Determine the (X, Y) coordinate at the center of the cell enclosing the given text.  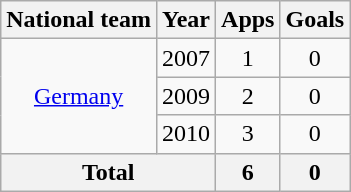
Goals (315, 20)
Year (186, 20)
2007 (186, 58)
Total (108, 172)
2 (248, 96)
National team (79, 20)
1 (248, 58)
Germany (79, 96)
2009 (186, 96)
6 (248, 172)
2010 (186, 134)
3 (248, 134)
Apps (248, 20)
